Capture the cell that displays the provided text and extract its (X, Y) central coordinate. 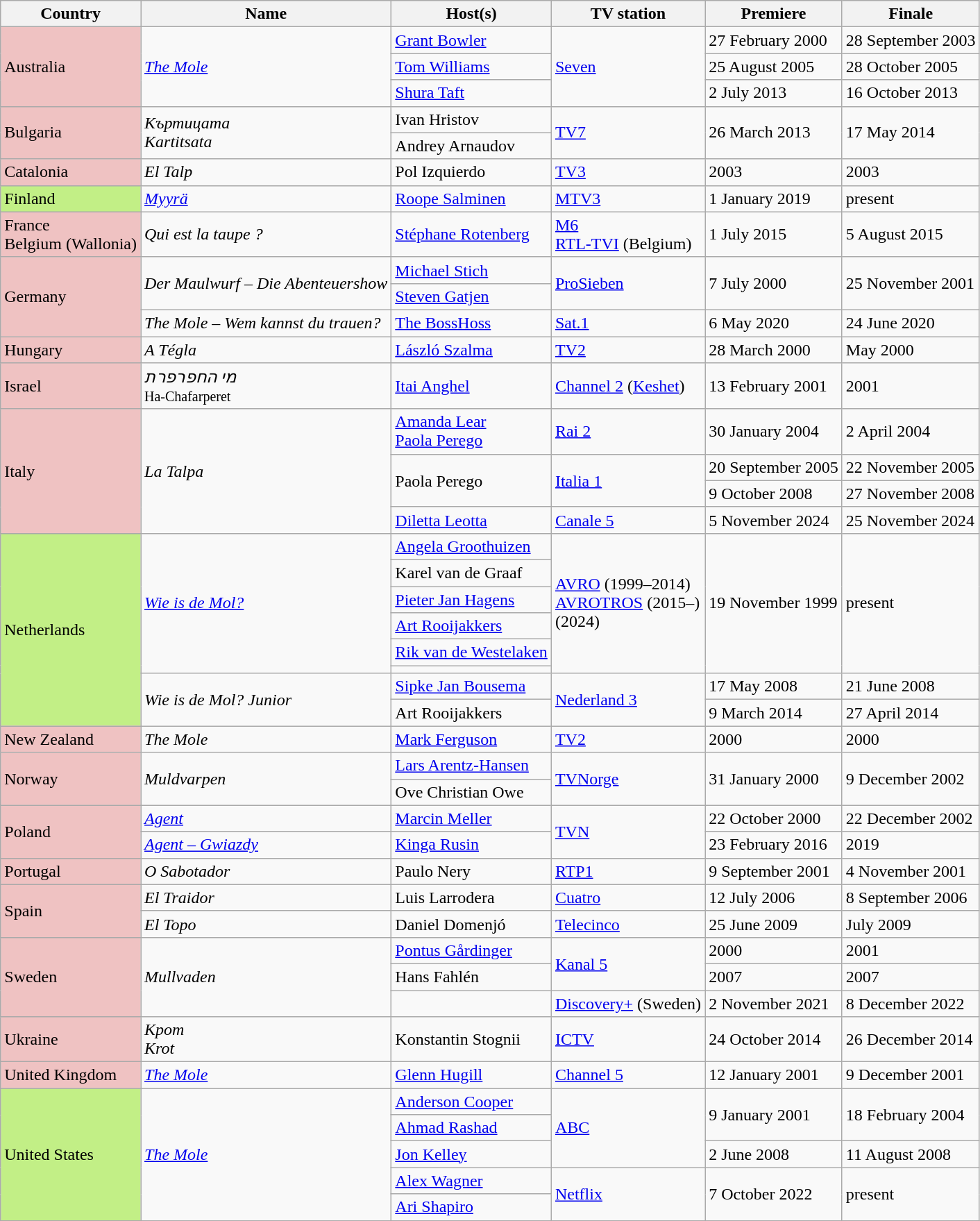
Sat.1 (627, 323)
9 January 2001 (774, 1115)
Ahmad Rashad (472, 1128)
25 June 2009 (774, 924)
ICTV (627, 1040)
Andrey Arnaudov (472, 146)
27 April 2014 (911, 713)
Name (265, 14)
27 November 2008 (911, 494)
6 May 2020 (774, 323)
Hans Fahlén (472, 977)
Bulgaria (71, 133)
2 July 2013 (774, 93)
20 September 2005 (774, 467)
Catalonia (71, 172)
22 October 2000 (774, 818)
Michael Stich (472, 270)
18 February 2004 (911, 1115)
Germany (71, 296)
8 December 2022 (911, 1003)
Kanal 5 (627, 963)
2019 (911, 845)
Cuatro (627, 898)
9 September 2001 (774, 871)
MTV3 (627, 199)
Lars Arentz-Hansen (472, 766)
Ivan Hristov (472, 119)
9 December 2002 (911, 779)
12 July 2006 (774, 898)
Finale (911, 14)
Italy (71, 471)
Luis Larrodera (472, 898)
Country (71, 14)
25 August 2005 (774, 67)
26 December 2014 (911, 1040)
Seven (627, 67)
КротKrot (265, 1040)
László Szalma (472, 349)
TVN (627, 832)
A Tégla (265, 349)
12 January 2001 (774, 1075)
The BossHoss (472, 323)
23 February 2016 (774, 845)
Stéphane Rotenberg (472, 235)
Australia (71, 67)
O Sabotador (265, 871)
8 September 2006 (911, 898)
24 June 2020 (911, 323)
Portugal (71, 871)
El Topo (265, 924)
Rai 2 (627, 432)
Mark Ferguson (472, 739)
5 November 2024 (774, 520)
Amanda LearPaola Perego (472, 432)
25 November 2001 (911, 283)
Mullvaden (265, 977)
Jon Kelley (472, 1154)
Host(s) (472, 14)
Pol Izquierdo (472, 172)
Roope Salminen (472, 199)
Tom Williams (472, 67)
11 August 2008 (911, 1154)
Norway (71, 779)
КъртицатаKartitsata (265, 133)
2 April 2004 (911, 432)
Shura Taft (472, 93)
Hungary (71, 349)
17 May 2014 (911, 133)
Myyrä (265, 199)
United Kingdom (71, 1075)
Pontus Gårdinger (472, 950)
ProSieben (627, 283)
16 October 2013 (911, 93)
Muldvarpen (265, 779)
22 December 2002 (911, 818)
2 June 2008 (774, 1154)
Steven Gatjen (472, 296)
Der Maulwurf – Die Abenteuershow (265, 283)
Poland (71, 832)
4 November 2001 (911, 871)
7 October 2022 (774, 1194)
Marcin Meller (472, 818)
31 January 2000 (774, 779)
17 May 2008 (774, 687)
New Zealand (71, 739)
Pieter Jan Hagens (472, 599)
Konstantin Stognii (472, 1040)
La Talpa (265, 471)
21 June 2008 (911, 687)
Nederland 3 (627, 700)
24 October 2014 (774, 1040)
May 2000 (911, 349)
Angela Groothuizen (472, 546)
El Traidor (265, 898)
Paulo Nery (472, 871)
Premiere (774, 14)
Agent (265, 818)
Daniel Domenjó (472, 924)
Ari Shapiro (472, 1207)
Karel van de Graaf (472, 573)
2 November 2021 (774, 1003)
13 February 2001 (774, 386)
מי החפרפרתHa-Chafarperet (265, 386)
9 October 2008 (774, 494)
Rik van de Westelaken (472, 652)
Telecinco (627, 924)
Netflix (627, 1194)
TV station (627, 14)
Channel 2 (Keshet) (627, 386)
Diletta Leotta (472, 520)
Alex Wagner (472, 1181)
Italia 1 (627, 480)
5 August 2015 (911, 235)
26 March 2013 (774, 133)
Agent – Gwiazdy (265, 845)
Discovery+ (Sweden) (627, 1003)
Sweden (71, 977)
TV7 (627, 133)
United States (71, 1154)
RTP1 (627, 871)
28 October 2005 (911, 67)
9 December 2001 (911, 1075)
El Talp (265, 172)
9 March 2014 (774, 713)
22 November 2005 (911, 467)
AVRO (1999–2014)AVROTROS (2015–) (2024) (627, 603)
27 February 2000 (774, 40)
Sipke Jan Bousema (472, 687)
Ukraine (71, 1040)
7 July 2000 (774, 283)
Netherlands (71, 630)
July 2009 (911, 924)
Wie is de Mol? (265, 603)
FranceBelgium (Wallonia) (71, 235)
Qui est la taupe ? (265, 235)
Ove Christian Owe (472, 792)
28 September 2003 (911, 40)
Spain (71, 911)
TV3 (627, 172)
TVNorge (627, 779)
25 November 2024 (911, 520)
Grant Bowler (472, 40)
Finland (71, 199)
Wie is de Mol? Junior (265, 700)
30 January 2004 (774, 432)
Canale 5 (627, 520)
19 November 1999 (774, 603)
ABC (627, 1128)
Anderson Cooper (472, 1102)
1 January 2019 (774, 199)
1 July 2015 (774, 235)
Israel (71, 386)
Kinga Rusin (472, 845)
28 March 2000 (774, 349)
Paola Perego (472, 480)
Channel 5 (627, 1075)
M6RTL-TVI (Belgium) (627, 235)
The Mole – Wem kannst du trauen? (265, 323)
Itai Anghel (472, 386)
Glenn Hugill (472, 1075)
